Return [X, Y] of the center of cell containing provided text 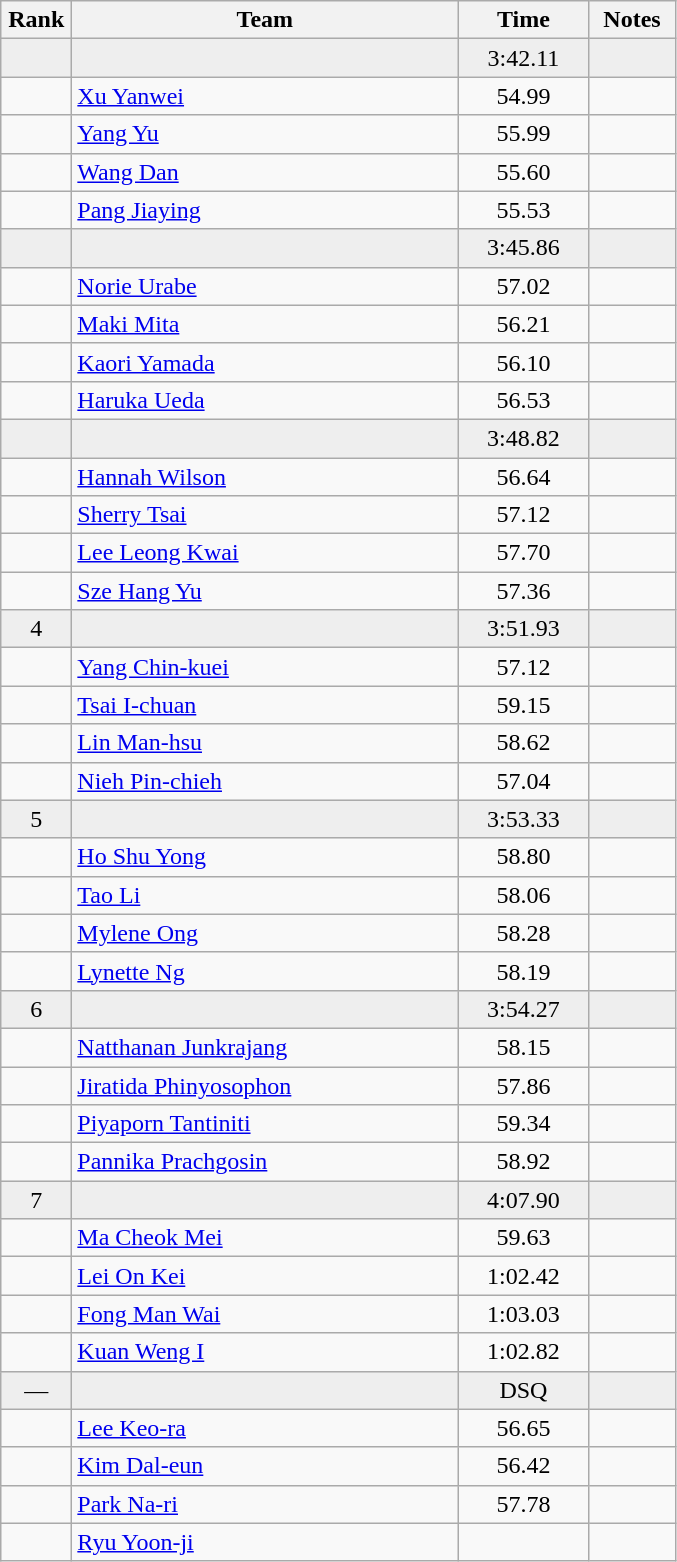
57.78 [524, 1504]
Lin Man-hsu [265, 743]
56.10 [524, 362]
56.64 [524, 477]
59.15 [524, 705]
3:45.86 [524, 248]
3:54.27 [524, 1009]
56.65 [524, 1428]
Yang Chin-kuei [265, 667]
3:42.11 [524, 58]
Haruka Ueda [265, 400]
55.53 [524, 210]
58.15 [524, 1047]
Piyaporn Tantiniti [265, 1124]
58.92 [524, 1162]
Tao Li [265, 895]
Nieh Pin-chieh [265, 781]
59.63 [524, 1238]
Yang Yu [265, 134]
57.70 [524, 553]
Lei On Kei [265, 1276]
— [36, 1390]
4 [36, 629]
Fong Man Wai [265, 1314]
3:51.93 [524, 629]
Jiratida Phinyosophon [265, 1085]
57.02 [524, 286]
57.86 [524, 1085]
55.99 [524, 134]
Norie Urabe [265, 286]
55.60 [524, 172]
Team [265, 20]
58.62 [524, 743]
6 [36, 1009]
57.04 [524, 781]
3:48.82 [524, 438]
Sze Hang Yu [265, 591]
Kim Dal-eun [265, 1466]
Kaori Yamada [265, 362]
1:02.82 [524, 1352]
Lee Leong Kwai [265, 553]
Notes [632, 20]
56.21 [524, 324]
4:07.90 [524, 1200]
Hannah Wilson [265, 477]
5 [36, 819]
56.42 [524, 1466]
3:53.33 [524, 819]
1:03.03 [524, 1314]
7 [36, 1200]
Maki Mita [265, 324]
DSQ [524, 1390]
Mylene Ong [265, 933]
56.53 [524, 400]
Rank [36, 20]
58.06 [524, 895]
Time [524, 20]
Lynette Ng [265, 971]
Pannika Prachgosin [265, 1162]
Pang Jiaying [265, 210]
Lee Keo-ra [265, 1428]
1:02.42 [524, 1276]
Sherry Tsai [265, 515]
Ho Shu Yong [265, 857]
54.99 [524, 96]
Ryu Yoon-ji [265, 1542]
58.19 [524, 971]
Park Na-ri [265, 1504]
Tsai I-chuan [265, 705]
58.28 [524, 933]
58.80 [524, 857]
Natthanan Junkrajang [265, 1047]
Xu Yanwei [265, 96]
Wang Dan [265, 172]
Kuan Weng I [265, 1352]
59.34 [524, 1124]
57.36 [524, 591]
Ma Cheok Mei [265, 1238]
